Find where the given text appears and provide that cell's center as (x, y) coordinate. 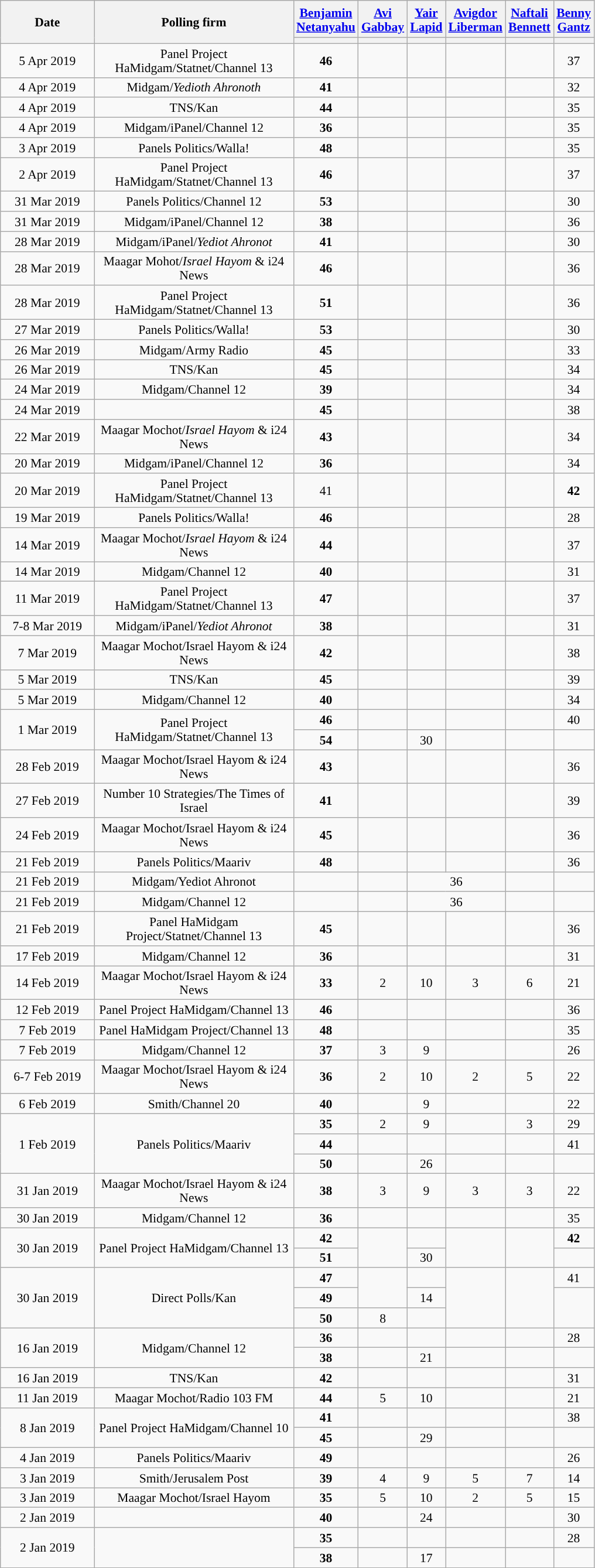
BennyGantz (574, 19)
AvigdorLiberman (476, 19)
3 Apr 2019 (47, 148)
15 (574, 1498)
4 Jan 2019 (47, 1458)
Number 10 Strategies/The Times of Israel (194, 801)
Maagar Mohot/Israel Hayom & i24 News (194, 268)
19 Mar 2019 (47, 518)
1 Mar 2019 (47, 730)
Midgam/Yediot Ahronot (194, 882)
6 Feb 2019 (47, 1104)
Panels Politics/Channel 12 (194, 201)
14 Feb 2019 (47, 983)
6-7 Feb 2019 (47, 1077)
2 Apr 2019 (47, 175)
Maagar Mochot/Israel Hayom (194, 1498)
17 (426, 1557)
24 Feb 2019 (47, 835)
4 (383, 1478)
1 Feb 2019 (47, 1144)
Polling firm (194, 22)
8 (383, 1318)
32 (574, 87)
5 Apr 2019 (47, 60)
11 Jan 2019 (47, 1398)
Smith/Channel 20 (194, 1104)
22 Mar 2019 (47, 436)
AviGabbay (383, 19)
27 Feb 2019 (47, 801)
Maagar Mochot/Radio 103 FM (194, 1398)
Panel Project HaMidgam/Channel 10 (194, 1427)
8 Jan 2019 (47, 1427)
11 Mar 2019 (47, 599)
7-8 Mar 2019 (47, 626)
Smith/Jerusalem Post (194, 1478)
Date (47, 22)
Midgam/Army Radio (194, 350)
Panel HaMidgam Project/Channel 13 (194, 1030)
7 (529, 1478)
NaftaliBennett (529, 19)
7 Mar 2019 (47, 653)
24 (426, 1518)
12 Feb 2019 (47, 1010)
17 Feb 2019 (47, 956)
Panel HaMidgam Project/Statnet/Channel 13 (194, 929)
Midgam/Yedioth Ahronoth (194, 87)
YairLapid (426, 19)
6 (529, 983)
Direct Polls/Kan (194, 1298)
31 Jan 2019 (47, 1191)
54 (326, 740)
28 Feb 2019 (47, 767)
BenjaminNetanyahu (326, 19)
27 Mar 2019 (47, 330)
